Extract the (x, y) coordinate from the center of the cell holding the provided text.  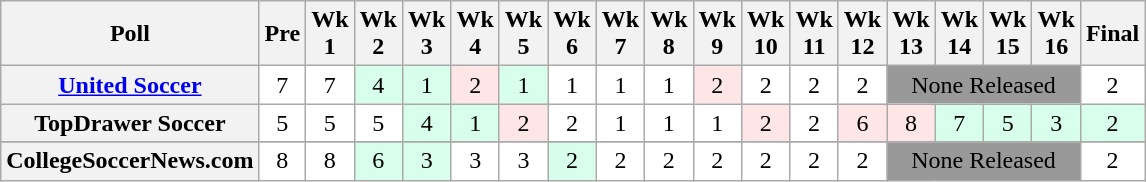
Wk5 (523, 34)
Wk9 (717, 34)
Wk12 (862, 34)
Wk1 (330, 34)
United Soccer (130, 85)
Poll (130, 34)
Pre (282, 34)
Wk14 (959, 34)
Wk7 (620, 34)
Wk15 (1008, 34)
Wk13 (911, 34)
TopDrawer Soccer (130, 123)
Final (1112, 34)
Wk2 (378, 34)
Wk16 (1056, 34)
Wk11 (814, 34)
Wk6 (572, 34)
Wk8 (669, 34)
CollegeSoccerNews.com (130, 161)
Wk4 (475, 34)
Wk10 (765, 34)
Wk3 (426, 34)
